Return the (x, y) coordinate for the center point of the cell that contains the specified text.  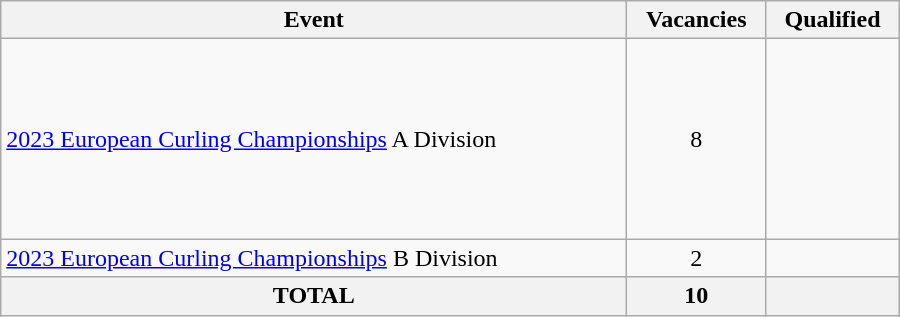
Vacancies (696, 20)
Qualified (832, 20)
2023 European Curling Championships B Division (314, 258)
8 (696, 139)
2 (696, 258)
2023 European Curling Championships A Division (314, 139)
10 (696, 296)
TOTAL (314, 296)
Event (314, 20)
